Determine the (x, y) coordinate at the center of the cell enclosing the given text.  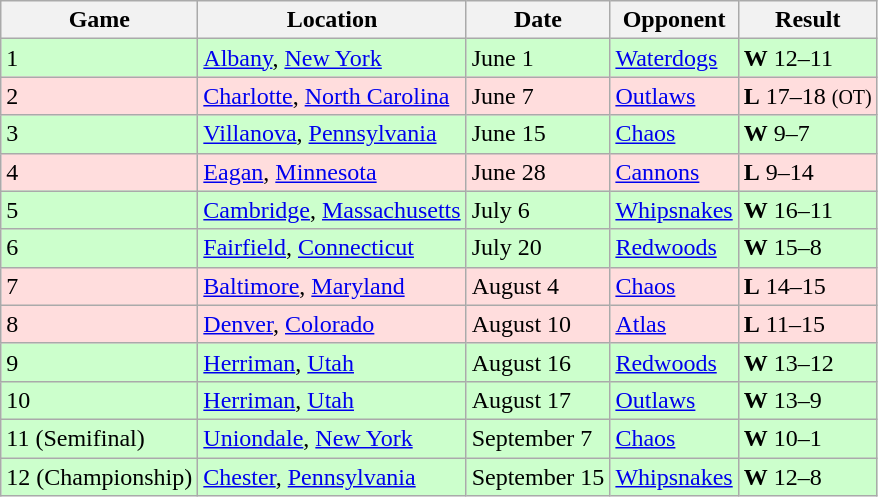
Fairfield, Connecticut (332, 248)
Game (100, 20)
Result (808, 20)
Uniondale, New York (332, 438)
W 13–9 (808, 400)
L 11–15 (808, 324)
1 (100, 58)
Cambridge, Massachusetts (332, 210)
5 (100, 210)
Opponent (674, 20)
June 15 (538, 134)
September 7 (538, 438)
8 (100, 324)
4 (100, 172)
Charlotte, North Carolina (332, 96)
W 9–7 (808, 134)
2 (100, 96)
L 17–18 (OT) (808, 96)
Date (538, 20)
W 12–8 (808, 477)
July 6 (538, 210)
7 (100, 286)
Chester, Pennsylvania (332, 477)
W 10–1 (808, 438)
W 12–11 (808, 58)
10 (100, 400)
Cannons (674, 172)
9 (100, 362)
September 15 (538, 477)
Albany, New York (332, 58)
L 9–14 (808, 172)
July 20 (538, 248)
Villanova, Pennsylvania (332, 134)
August 10 (538, 324)
W 15–8 (808, 248)
Atlas (674, 324)
August 16 (538, 362)
L 14–15 (808, 286)
W 13–12 (808, 362)
Denver, Colorado (332, 324)
August 17 (538, 400)
June 28 (538, 172)
August 4 (538, 286)
W 16–11 (808, 210)
June 1 (538, 58)
Baltimore, Maryland (332, 286)
June 7 (538, 96)
11 (Semifinal) (100, 438)
6 (100, 248)
Waterdogs (674, 58)
12 (Championship) (100, 477)
Location (332, 20)
3 (100, 134)
Eagan, Minnesota (332, 172)
